From the cell containing the given text, extract its center point as (x, y) coordinate. 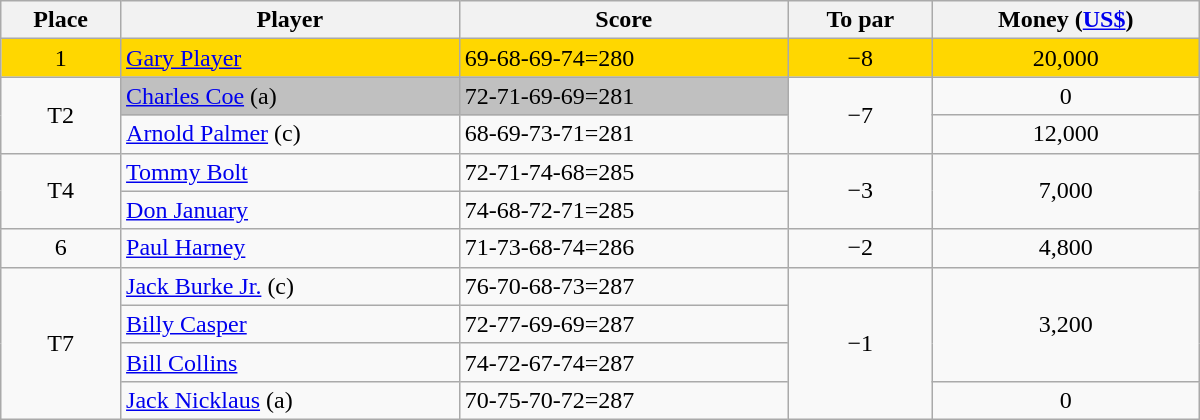
Place (61, 20)
72-71-74-68=285 (624, 172)
−2 (860, 248)
To par (860, 20)
Gary Player (290, 58)
74-72-67-74=287 (624, 362)
Score (624, 20)
70-75-70-72=287 (624, 400)
T7 (61, 343)
−1 (860, 343)
74-68-72-71=285 (624, 210)
Jack Nicklaus (a) (290, 400)
−3 (860, 191)
72-77-69-69=287 (624, 324)
−7 (860, 115)
Billy Casper (290, 324)
72-71-69-69=281 (624, 96)
4,800 (1066, 248)
3,200 (1066, 324)
Arnold Palmer (c) (290, 134)
1 (61, 58)
12,000 (1066, 134)
Money (US$) (1066, 20)
T4 (61, 191)
Player (290, 20)
Don January (290, 210)
20,000 (1066, 58)
Jack Burke Jr. (c) (290, 286)
Charles Coe (a) (290, 96)
T2 (61, 115)
68-69-73-71=281 (624, 134)
Tommy Bolt (290, 172)
Paul Harney (290, 248)
−8 (860, 58)
7,000 (1066, 191)
69-68-69-74=280 (624, 58)
6 (61, 248)
Bill Collins (290, 362)
71-73-68-74=286 (624, 248)
76-70-68-73=287 (624, 286)
